Search for the cell housing the specified text and yield its (X, Y) center coordinate. 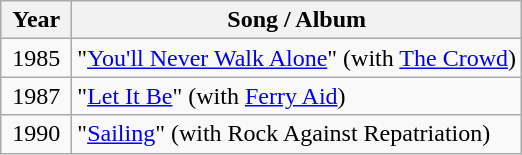
1990 (36, 134)
1985 (36, 58)
Year (36, 20)
Song / Album (297, 20)
"Sailing" (with Rock Against Repatriation) (297, 134)
"You'll Never Walk Alone" (with The Crowd) (297, 58)
"Let It Be" (with Ferry Aid) (297, 96)
1987 (36, 96)
